Pinpoint the cell where the given text exists, returning its [x, y] midpoint coordinate. 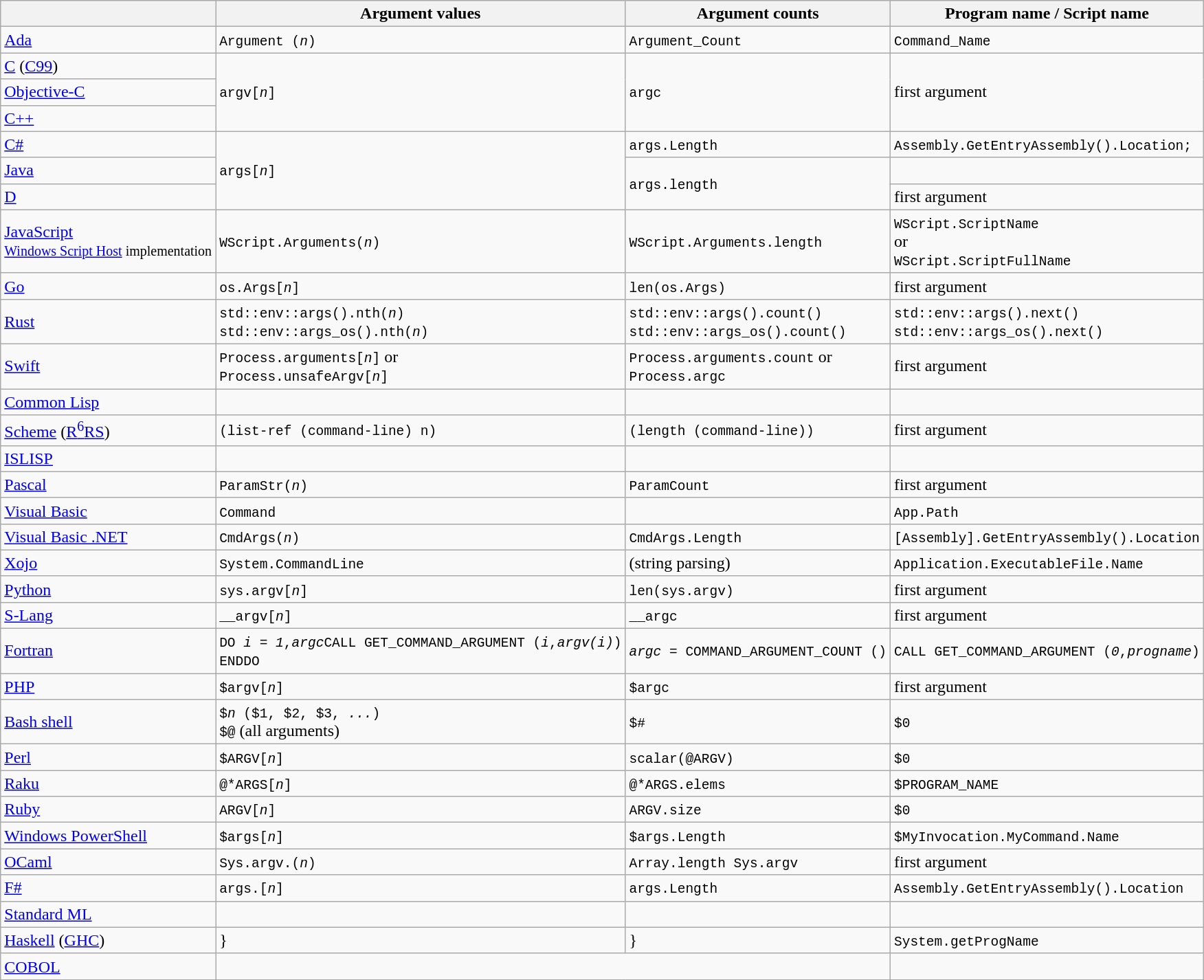
argc [758, 92]
std::env::args().next()std::env::args_os().next() [1047, 322]
CALL GET_COMMAND_ARGUMENT (0,progname) [1047, 652]
DO i = 1,argcCALL GET_COMMAND_ARGUMENT (i,argv(i))ENDDO [421, 652]
$# [758, 722]
Common Lisp [109, 402]
OCaml [109, 862]
$MyInvocation.MyCommand.Name [1047, 836]
App.Path [1047, 511]
CmdArgs(n) [421, 537]
Pascal [109, 485]
@*ARGS[n] [421, 783]
scalar(@ARGV) [758, 757]
$argc [758, 687]
ARGV[n] [421, 810]
Visual Basic [109, 511]
COBOL [109, 966]
Xojo [109, 563]
WScript.Arguments.length [758, 241]
Argument (n) [421, 40]
F# [109, 888]
$args[n] [421, 836]
Command [421, 511]
Assembly.GetEntryAssembly().Location [1047, 888]
Raku [109, 783]
ParamStr(n) [421, 485]
PHP [109, 687]
$args.Length [758, 836]
Ruby [109, 810]
@*ARGS.elems [758, 783]
args.length [758, 183]
(length (command-line)) [758, 430]
len(os.Args) [758, 286]
Standard ML [109, 914]
S-Lang [109, 615]
argc = COMMAND_ARGUMENT_COUNT () [758, 652]
Argument values [421, 14]
Swift [109, 366]
Sys.argv.(n) [421, 862]
std::env::args().count()std::env::args_os().count() [758, 322]
Perl [109, 757]
(string parsing) [758, 563]
std::env::args().nth(n)std::env::args_os().nth(n) [421, 322]
C# [109, 144]
args[n] [421, 170]
__argv[n] [421, 615]
Argument_Count [758, 40]
Python [109, 589]
C++ [109, 118]
Ada [109, 40]
WScript.Arguments(n) [421, 241]
Scheme (R6RS) [109, 430]
Rust [109, 322]
Array.length Sys.argv [758, 862]
os.Args[n] [421, 286]
Java [109, 170]
CmdArgs.Length [758, 537]
$PROGRAM_NAME [1047, 783]
Process.arguments.count orProcess.argc [758, 366]
Haskell (GHC) [109, 940]
WScript.ScriptNameorWScript.ScriptFullName [1047, 241]
len(sys.argv) [758, 589]
ARGV.size [758, 810]
sys.argv[n] [421, 589]
JavaScriptWindows Script Host implementation [109, 241]
argv[n] [421, 92]
ParamCount [758, 485]
__argc [758, 615]
Bash shell [109, 722]
ISLISP [109, 458]
Application.ExecutableFile.Name [1047, 563]
$argv[n] [421, 687]
Objective-C [109, 92]
Argument counts [758, 14]
Fortran [109, 652]
System.getProgName [1047, 940]
Command_Name [1047, 40]
C (C99) [109, 66]
(list-ref (command-line) n) [421, 430]
Go [109, 286]
Visual Basic .NET [109, 537]
args.[n] [421, 888]
$ARGV[n] [421, 757]
Assembly.GetEntryAssembly().Location; [1047, 144]
Windows PowerShell [109, 836]
System.CommandLine [421, 563]
Process.arguments[n] orProcess.unsafeArgv[n] [421, 366]
$n ($1, $2, $3, ...)$@ (all arguments) [421, 722]
[Assembly].GetEntryAssembly().Location [1047, 537]
Program name / Script name [1047, 14]
D [109, 197]
